For the text-containing cell, return its midpoint in [x, y] coordinate format. 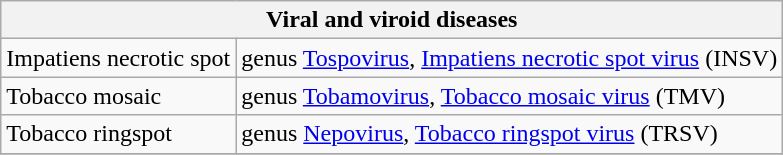
Tobacco ringspot [118, 134]
Viral and viroid diseases [392, 20]
Impatiens necrotic spot [118, 58]
genus Nepovirus, Tobacco ringspot virus (TRSV) [510, 134]
Tobacco mosaic [118, 96]
genus Tobamovirus, Tobacco mosaic virus (TMV) [510, 96]
genus Tospovirus, Impatiens necrotic spot virus (INSV) [510, 58]
